Provide the [x, y] coordinate of the cell's center where the given text is located.  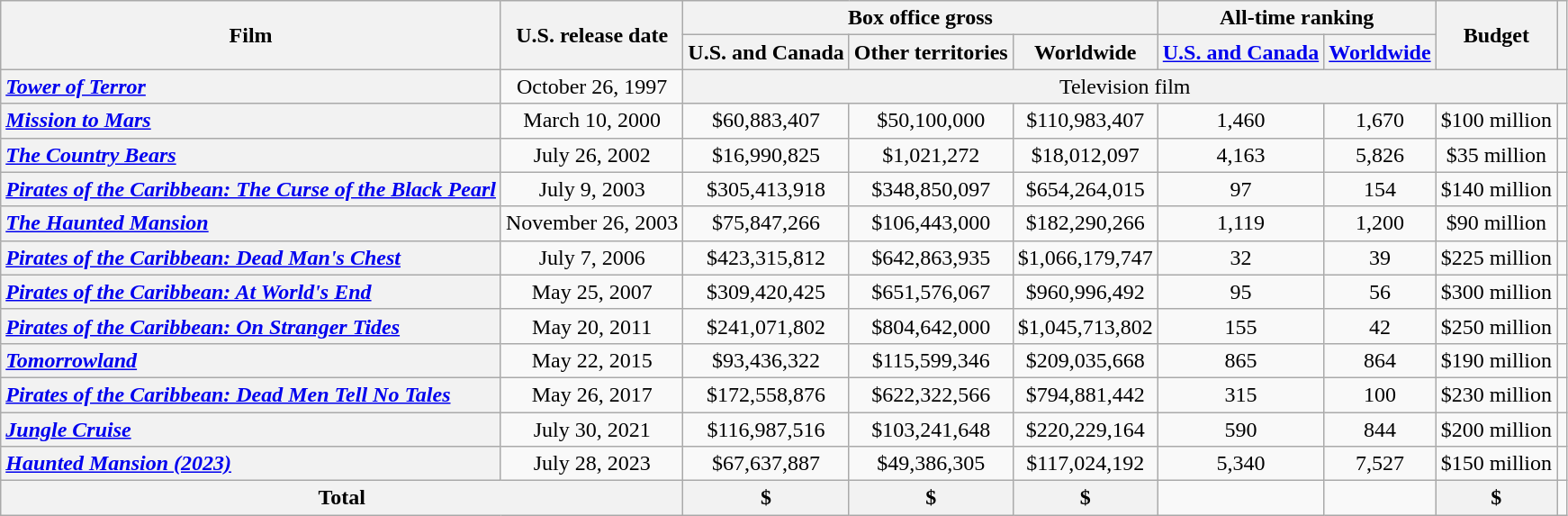
July 30, 2021 [591, 430]
Pirates of the Caribbean: Dead Man's Chest [251, 258]
May 20, 2011 [591, 326]
May 26, 2017 [591, 394]
Jungle Cruise [251, 430]
$651,576,067 [931, 292]
$309,420,425 [766, 292]
$50,100,000 [931, 121]
$18,012,097 [1086, 155]
Television film [1125, 86]
5,826 [1380, 155]
Other territories [931, 52]
$106,443,000 [931, 223]
$305,413,918 [766, 189]
$115,599,346 [931, 360]
95 [1240, 292]
39 [1380, 258]
42 [1380, 326]
$1,066,179,747 [1086, 258]
$67,637,887 [766, 464]
July 28, 2023 [591, 464]
March 10, 2000 [591, 121]
864 [1380, 360]
$622,322,566 [931, 394]
1,200 [1380, 223]
$241,071,802 [766, 326]
$300 million [1496, 292]
155 [1240, 326]
$348,850,097 [931, 189]
1,460 [1240, 121]
October 26, 1997 [591, 86]
November 26, 2003 [591, 223]
$60,883,407 [766, 121]
590 [1240, 430]
Tower of Terror [251, 86]
$654,264,015 [1086, 189]
5,340 [1240, 464]
865 [1240, 360]
$209,035,668 [1086, 360]
Mission to Mars [251, 121]
$75,847,266 [766, 223]
May 25, 2007 [591, 292]
154 [1380, 189]
32 [1240, 258]
$220,229,164 [1086, 430]
97 [1240, 189]
$117,024,192 [1086, 464]
$200 million [1496, 430]
$35 million [1496, 155]
Pirates of the Caribbean: The Curse of the Black Pearl [251, 189]
Haunted Mansion (2023) [251, 464]
$182,290,266 [1086, 223]
Film [251, 35]
All-time ranking [1296, 18]
The Country Bears [251, 155]
7,527 [1380, 464]
U.S. release date [591, 35]
$423,315,812 [766, 258]
Pirates of the Caribbean: Dead Men Tell No Tales [251, 394]
315 [1240, 394]
$140 million [1496, 189]
$1,021,272 [931, 155]
Box office gross [920, 18]
$100 million [1496, 121]
July 9, 2003 [591, 189]
$172,558,876 [766, 394]
Pirates of the Caribbean: On Stranger Tides [251, 326]
4,163 [1240, 155]
$90 million [1496, 223]
$116,987,516 [766, 430]
$225 million [1496, 258]
100 [1380, 394]
Budget [1496, 35]
July 26, 2002 [591, 155]
Total [342, 498]
$230 million [1496, 394]
$110,983,407 [1086, 121]
$794,881,442 [1086, 394]
1,670 [1380, 121]
Pirates of the Caribbean: At World's End [251, 292]
$150 million [1496, 464]
$16,990,825 [766, 155]
56 [1380, 292]
Tomorrowland [251, 360]
$804,642,000 [931, 326]
$642,863,935 [931, 258]
$49,386,305 [931, 464]
1,119 [1240, 223]
July 7, 2006 [591, 258]
$250 million [1496, 326]
The Haunted Mansion [251, 223]
$93,436,322 [766, 360]
May 22, 2015 [591, 360]
844 [1380, 430]
$103,241,648 [931, 430]
$960,996,492 [1086, 292]
$1,045,713,802 [1086, 326]
$190 million [1496, 360]
